Pinpoint the cell where the given text exists, returning its (x, y) midpoint coordinate. 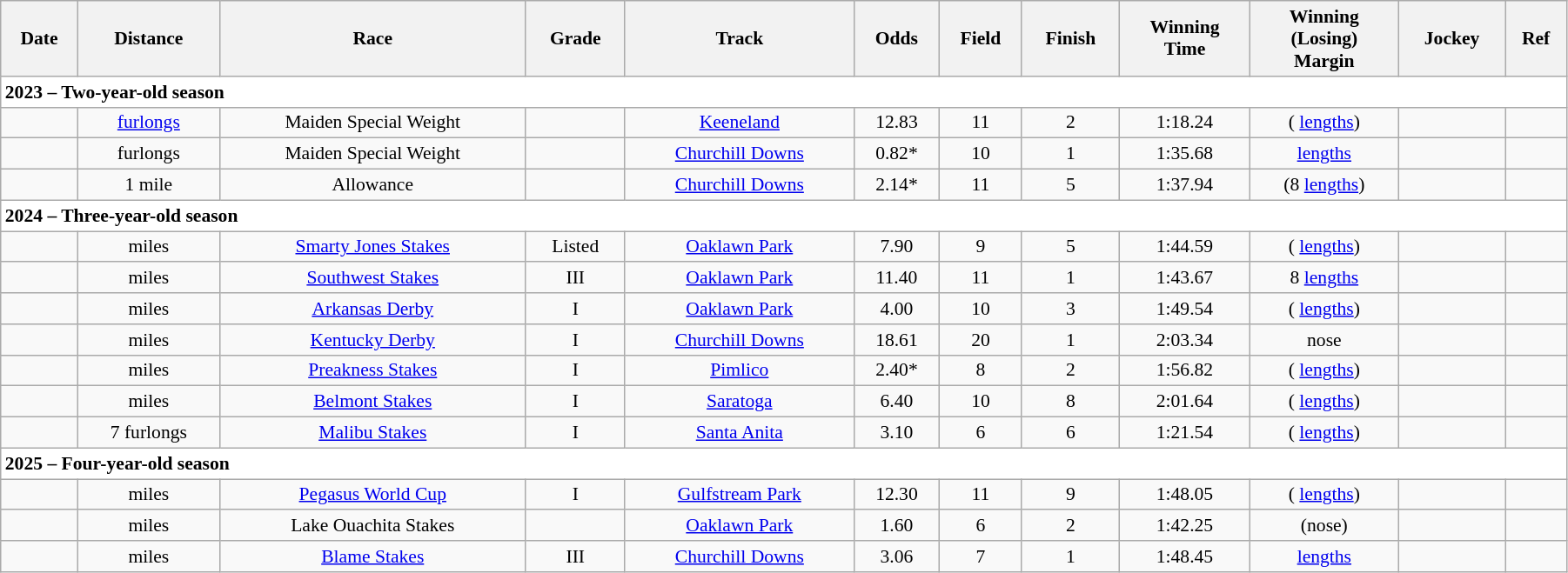
Date (39, 38)
Blame Stakes (372, 556)
Allowance (372, 185)
3 (1070, 309)
20 (981, 340)
Kentucky Derby (372, 340)
nose (1324, 340)
1:43.67 (1185, 278)
Keeneland (740, 123)
Race (372, 38)
12.83 (896, 123)
2.14* (896, 185)
Southwest Stakes (372, 278)
1:49.54 (1185, 309)
Winning(Losing)Margin (1324, 38)
Grade (575, 38)
1:18.24 (1185, 123)
7.90 (896, 247)
6.40 (896, 402)
Track (740, 38)
Ref (1537, 38)
12.30 (896, 495)
Malibu Stakes (372, 433)
1:48.05 (1185, 495)
3.10 (896, 433)
2.40* (896, 370)
Gulfstream Park (740, 495)
Belmont Stakes (372, 402)
1 mile (148, 185)
Preakness Stakes (372, 370)
Distance (148, 38)
11.40 (896, 278)
Field (981, 38)
3.06 (896, 556)
1:42.25 (1185, 526)
8 lengths (1324, 278)
Odds (896, 38)
Jockey (1451, 38)
4.00 (896, 309)
Saratoga (740, 402)
WinningTime (1185, 38)
Finish (1070, 38)
1:48.45 (1185, 556)
Arkansas Derby (372, 309)
1.60 (896, 526)
7 (981, 556)
2:01.64 (1185, 402)
Lake Ouachita Stakes (372, 526)
0.82* (896, 154)
2:03.34 (1185, 340)
Pimlico (740, 370)
Pegasus World Cup (372, 495)
Listed (575, 247)
1:35.68 (1185, 154)
7 furlongs (148, 433)
2024 – Three-year-old season (784, 216)
2025 – Four-year-old season (784, 463)
1:56.82 (1185, 370)
1:44.59 (1185, 247)
Santa Anita (740, 433)
(8 lengths) (1324, 185)
Smarty Jones Stakes (372, 247)
(nose) (1324, 526)
1:21.54 (1185, 433)
2023 – Two-year-old season (784, 92)
18.61 (896, 340)
1:37.94 (1185, 185)
